Determine the (X, Y) coordinate at the center of the cell enclosing the given text.  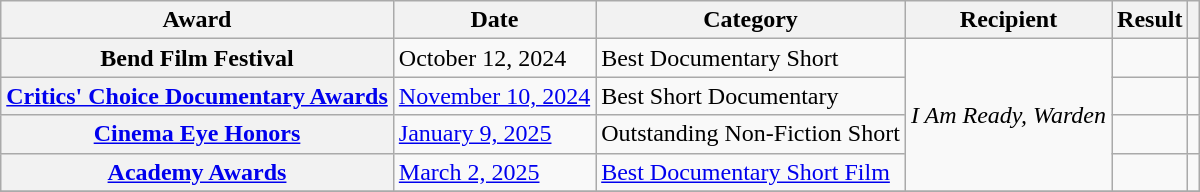
October 12, 2024 (494, 58)
Bend Film Festival (198, 58)
Best Documentary Short (751, 58)
Outstanding Non-Fiction Short (751, 134)
Recipient (1008, 20)
Academy Awards (198, 172)
Best Short Documentary (751, 96)
Critics' Choice Documentary Awards (198, 96)
Best Documentary Short Film (751, 172)
I Am Ready, Warden (1008, 115)
January 9, 2025 (494, 134)
Cinema Eye Honors (198, 134)
Date (494, 20)
March 2, 2025 (494, 172)
Award (198, 20)
Category (751, 20)
Result (1150, 20)
November 10, 2024 (494, 96)
